Determine the [X, Y] coordinate at the center of the cell enclosing the given text.  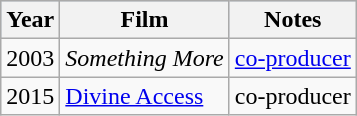
2003 [30, 58]
Something More [144, 58]
2015 [30, 96]
Notes [292, 20]
Film [144, 20]
Divine Access [144, 96]
Year [30, 20]
